For the text-containing cell, return its midpoint in (X, Y) coordinate format. 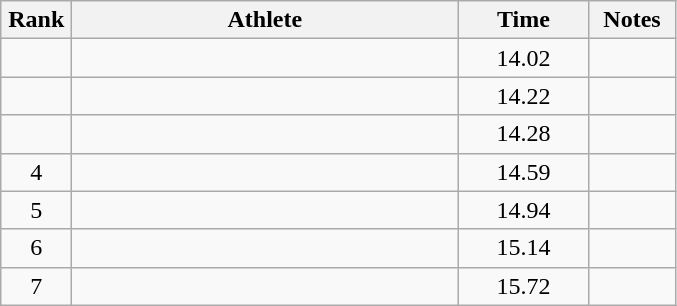
15.72 (524, 286)
14.59 (524, 172)
Notes (632, 20)
5 (36, 210)
14.94 (524, 210)
7 (36, 286)
Athlete (265, 20)
Rank (36, 20)
6 (36, 248)
14.28 (524, 134)
Time (524, 20)
14.22 (524, 96)
15.14 (524, 248)
14.02 (524, 58)
4 (36, 172)
